From the cell containing the given text, extract its center point as [X, Y] coordinate. 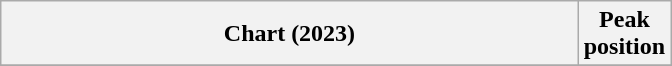
Chart (2023) [290, 34]
Peakposition [624, 34]
